Return [X, Y] of the center of cell containing provided text 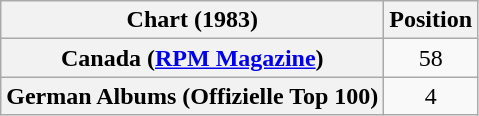
Position [431, 20]
4 [431, 96]
Canada (RPM Magazine) [192, 58]
German Albums (Offizielle Top 100) [192, 96]
58 [431, 58]
Chart (1983) [192, 20]
